From the cell containing the given text, extract its center point as [X, Y] coordinate. 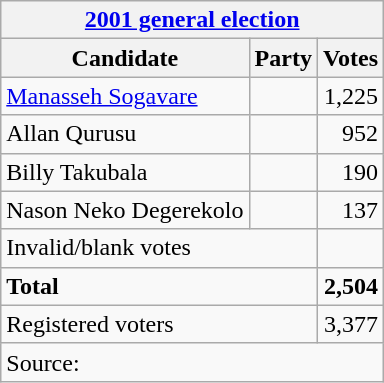
190 [350, 172]
Manasseh Sogavare [125, 96]
952 [350, 134]
Invalid/blank votes [160, 248]
Billy Takubala [125, 172]
Total [160, 286]
Candidate [125, 58]
2,504 [350, 286]
Votes [350, 58]
2001 general election [192, 20]
Party [283, 58]
3,377 [350, 324]
1,225 [350, 96]
Nason Neko Degerekolo [125, 210]
Source: [192, 362]
Allan Qurusu [125, 134]
137 [350, 210]
Registered voters [160, 324]
